Capture the cell that displays the provided text and extract its [X, Y] central coordinate. 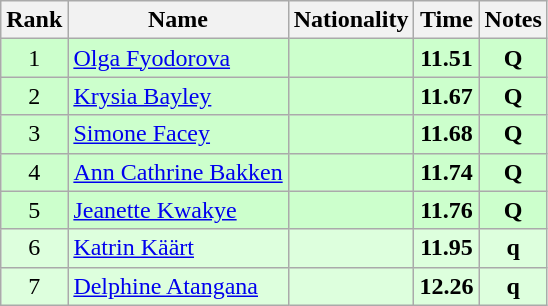
Jeanette Kwakye [178, 210]
1 [34, 58]
Olga Fyodorova [178, 58]
7 [34, 286]
11.67 [446, 96]
Ann Cathrine Bakken [178, 172]
11.68 [446, 134]
11.76 [446, 210]
Rank [34, 20]
4 [34, 172]
Nationality [351, 20]
2 [34, 96]
5 [34, 210]
Delphine Atangana [178, 286]
12.26 [446, 286]
6 [34, 248]
Simone Facey [178, 134]
3 [34, 134]
Krysia Bayley [178, 96]
Notes [513, 20]
Katrin Käärt [178, 248]
11.74 [446, 172]
Time [446, 20]
11.51 [446, 58]
11.95 [446, 248]
Name [178, 20]
